Provide the (X, Y) coordinate of the cell's center where the given text is located.  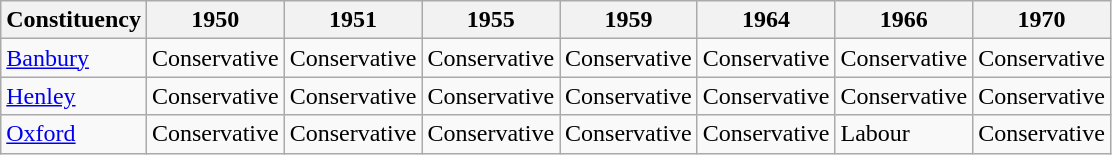
Labour (904, 134)
Banbury (74, 58)
Henley (74, 96)
1959 (629, 20)
Constituency (74, 20)
1970 (1042, 20)
1964 (766, 20)
Oxford (74, 134)
1950 (215, 20)
1955 (491, 20)
1951 (353, 20)
1966 (904, 20)
